Pinpoint the cell where the given text exists, returning its (X, Y) midpoint coordinate. 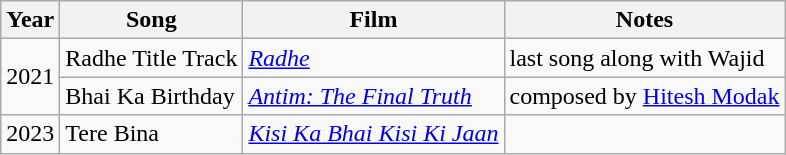
Song (152, 20)
Antim: The Final Truth (374, 96)
2021 (30, 77)
Notes (644, 20)
2023 (30, 134)
last song along with Wajid (644, 58)
Radhe (374, 58)
Bhai Ka Birthday (152, 96)
Tere Bina (152, 134)
Film (374, 20)
Year (30, 20)
Kisi Ka Bhai Kisi Ki Jaan (374, 134)
composed by Hitesh Modak (644, 96)
Radhe Title Track (152, 58)
